Extract the (x, y) coordinate from the center of the cell holding the provided text.  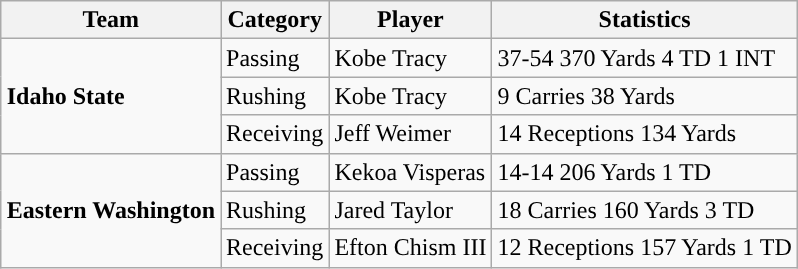
Team (110, 20)
18 Carries 160 Yards 3 TD (644, 210)
14-14 206 Yards 1 TD (644, 172)
14 Receptions 134 Yards (644, 134)
37-54 370 Yards 4 TD 1 INT (644, 58)
Category (275, 20)
Idaho State (110, 96)
Statistics (644, 20)
Eastern Washington (110, 210)
9 Carries 38 Yards (644, 96)
Jared Taylor (410, 210)
Jeff Weimer (410, 134)
Kekoa Visperas (410, 172)
Player (410, 20)
12 Receptions 157 Yards 1 TD (644, 248)
Efton Chism III (410, 248)
